Find where the given text appears and provide that cell's center as [x, y] coordinate. 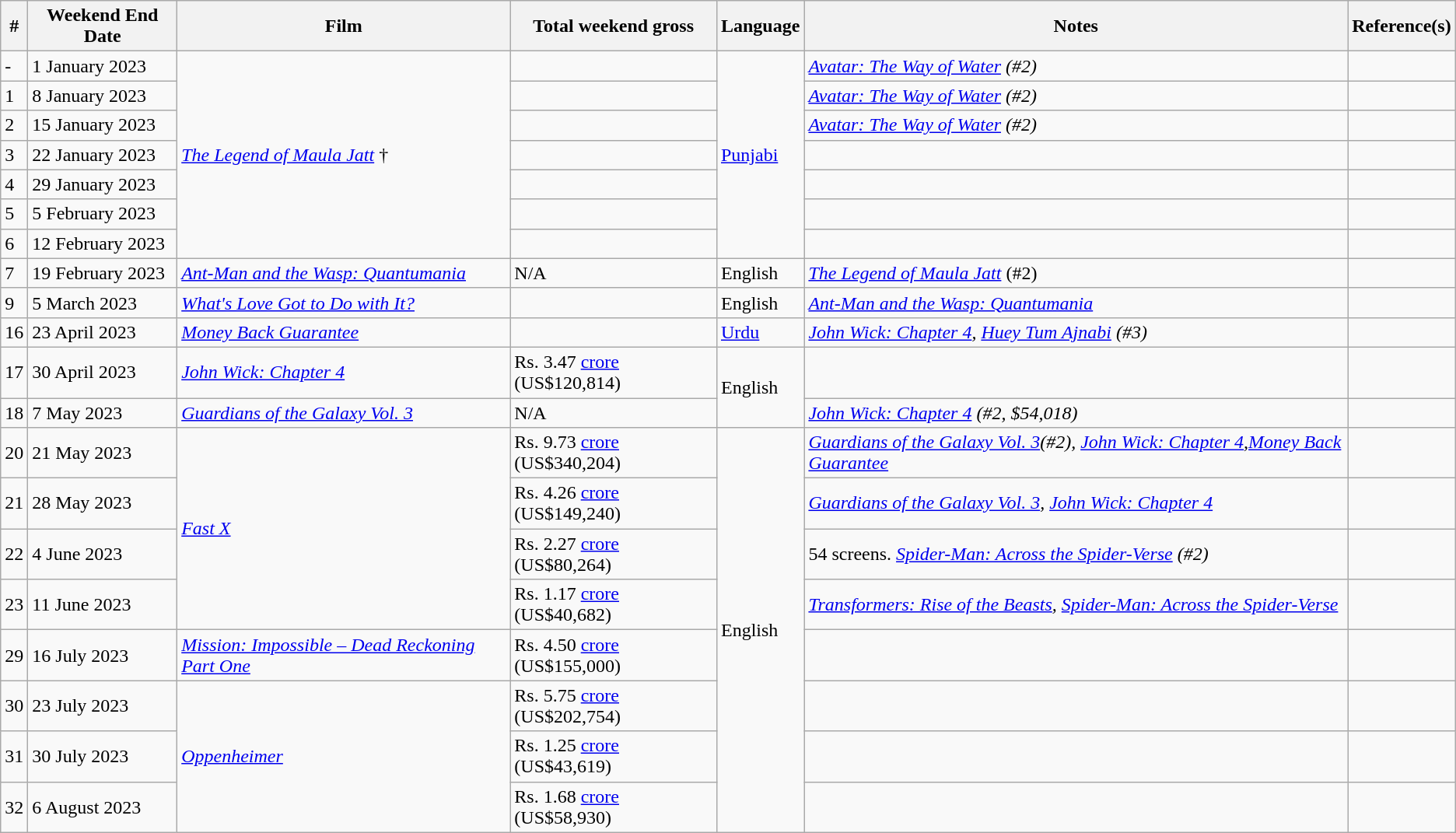
23 July 2023 [103, 706]
4 [14, 184]
Urdu [760, 332]
Guardians of the Galaxy Vol. 3 [344, 413]
5 February 2023 [103, 214]
Money Back Guarantee [344, 332]
5 [14, 214]
16 [14, 332]
Mission: Impossible – Dead Reckoning Part One [344, 655]
Rs. 9.73 crore (US$340,204) [614, 453]
21 [14, 504]
Transformers: Rise of the Beasts, Spider-Man: Across the Spider-Verse [1076, 605]
6 August 2023 [103, 807]
Rs. 1.68 crore (US$58,930) [614, 807]
6 [14, 243]
3 [14, 155]
29 January 2023 [103, 184]
30 July 2023 [103, 756]
2 [14, 125]
12 February 2023 [103, 243]
16 July 2023 [103, 655]
32 [14, 807]
21 May 2023 [103, 453]
Guardians of the Galaxy Vol. 3, John Wick: Chapter 4 [1076, 504]
The Legend of Maula Jatt † [344, 155]
John Wick: Chapter 4, Huey Tum Ajnabi (#3) [1076, 332]
4 June 2023 [103, 554]
John Wick: Chapter 4 [344, 372]
22 [14, 554]
11 June 2023 [103, 605]
Fast X [344, 529]
Guardians of the Galaxy Vol. 3(#2), John Wick: Chapter 4,Money Back Guarantee [1076, 453]
30 April 2023 [103, 372]
5 March 2023 [103, 303]
Language [760, 26]
Film [344, 26]
Reference(s) [1402, 26]
19 February 2023 [103, 273]
15 January 2023 [103, 125]
30 [14, 706]
23 [14, 605]
John Wick: Chapter 4 (#2, $54,018) [1076, 413]
Punjabi [760, 155]
Rs. 4.26 crore (US$149,240) [614, 504]
Weekend End Date [103, 26]
The Legend of Maula Jatt (#2) [1076, 273]
Rs. 1.25 crore (US$43,619) [614, 756]
Notes [1076, 26]
Rs. 3.47 crore (US$120,814) [614, 372]
Total weekend gross [614, 26]
9 [14, 303]
23 April 2023 [103, 332]
18 [14, 413]
29 [14, 655]
What's Love Got to Do with It? [344, 303]
Rs. 2.27 crore (US$80,264) [614, 554]
31 [14, 756]
7 May 2023 [103, 413]
7 [14, 273]
28 May 2023 [103, 504]
1 [14, 96]
Rs. 5.75 crore (US$202,754) [614, 706]
- [14, 66]
1 January 2023 [103, 66]
Oppenheimer [344, 756]
# [14, 26]
Rs. 4.50 crore (US$155,000) [614, 655]
54 screens. Spider-Man: Across the Spider-Verse (#2) [1076, 554]
17 [14, 372]
Rs. 1.17 crore (US$40,682) [614, 605]
8 January 2023 [103, 96]
20 [14, 453]
22 January 2023 [103, 155]
